Detect which cell encompasses the target text, then output its (x, y) center coordinate. 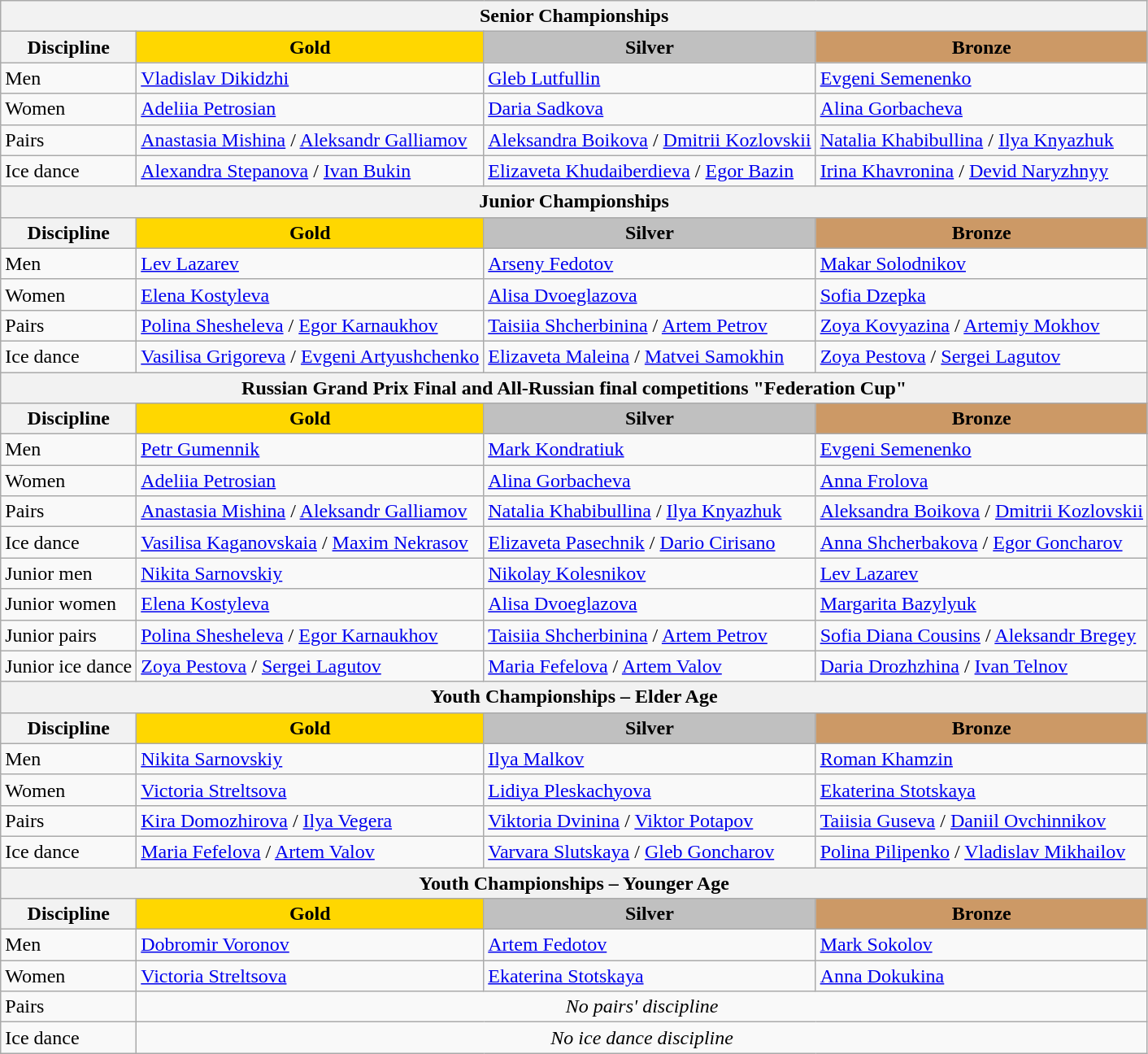
Junior Championships (574, 202)
Daria Drozhzhina / Ivan Telnov (981, 666)
Viktoria Dvinina / Viktor Potapov (650, 821)
Gleb Lutfullin (650, 78)
Youth Championships – Elder Age (574, 697)
Taiisia Guseva / Daniil Ovchinnikov (981, 821)
Anna Dokukina (981, 976)
Dobromir Voronov (311, 945)
Elizaveta Maleina / Matvei Samokhin (650, 356)
Petr Gumennik (311, 450)
Arseny Fedotov (650, 263)
Nikolay Kolesnikov (650, 573)
Mark Kondratiuk (650, 450)
No ice dance discipline (642, 1038)
No pairs' discipline (642, 1007)
Junior pairs (68, 635)
Senior Championships (574, 16)
Lidiya Pleskachyova (650, 790)
Mark Sokolov (981, 945)
Junior men (68, 573)
Ilya Malkov (650, 759)
Anna Shcherbakova / Egor Goncharov (981, 542)
Junior women (68, 604)
Artem Fedotov (650, 945)
Vasilisa Kaganovskaia / Maxim Nekrasov (311, 542)
Irina Khavronina / Devid Naryzhnyy (981, 171)
Varvara Slutskaya / Gleb Goncharov (650, 851)
Polina Pilipenko / Vladislav Mikhailov (981, 851)
Junior ice dance (68, 666)
Makar Solodnikov (981, 263)
Vladislav Dikidzhi (311, 78)
Alexandra Stepanova / Ivan Bukin (311, 171)
Roman Khamzin (981, 759)
Youth Championships – Younger Age (574, 882)
Daria Sadkova (650, 109)
Elizaveta Pasechnik / Dario Cirisano (650, 542)
Sofia Dzepka (981, 294)
Sofia Diana Cousins / Aleksandr Bregey (981, 635)
Margarita Bazylyuk (981, 604)
Anna Frolova (981, 481)
Vasilisa Grigoreva / Evgeni Artyushchenko (311, 356)
Elizaveta Khudaiberdieva / Egor Bazin (650, 171)
Kira Domozhirova / Ilya Vegera (311, 821)
Zoya Kovyazina / Artemiy Mokhov (981, 325)
Russian Grand Prix Final and All-Russian final competitions "Federation Cup" (574, 388)
